Find where the given text appears and provide that cell's center as [x, y] coordinate. 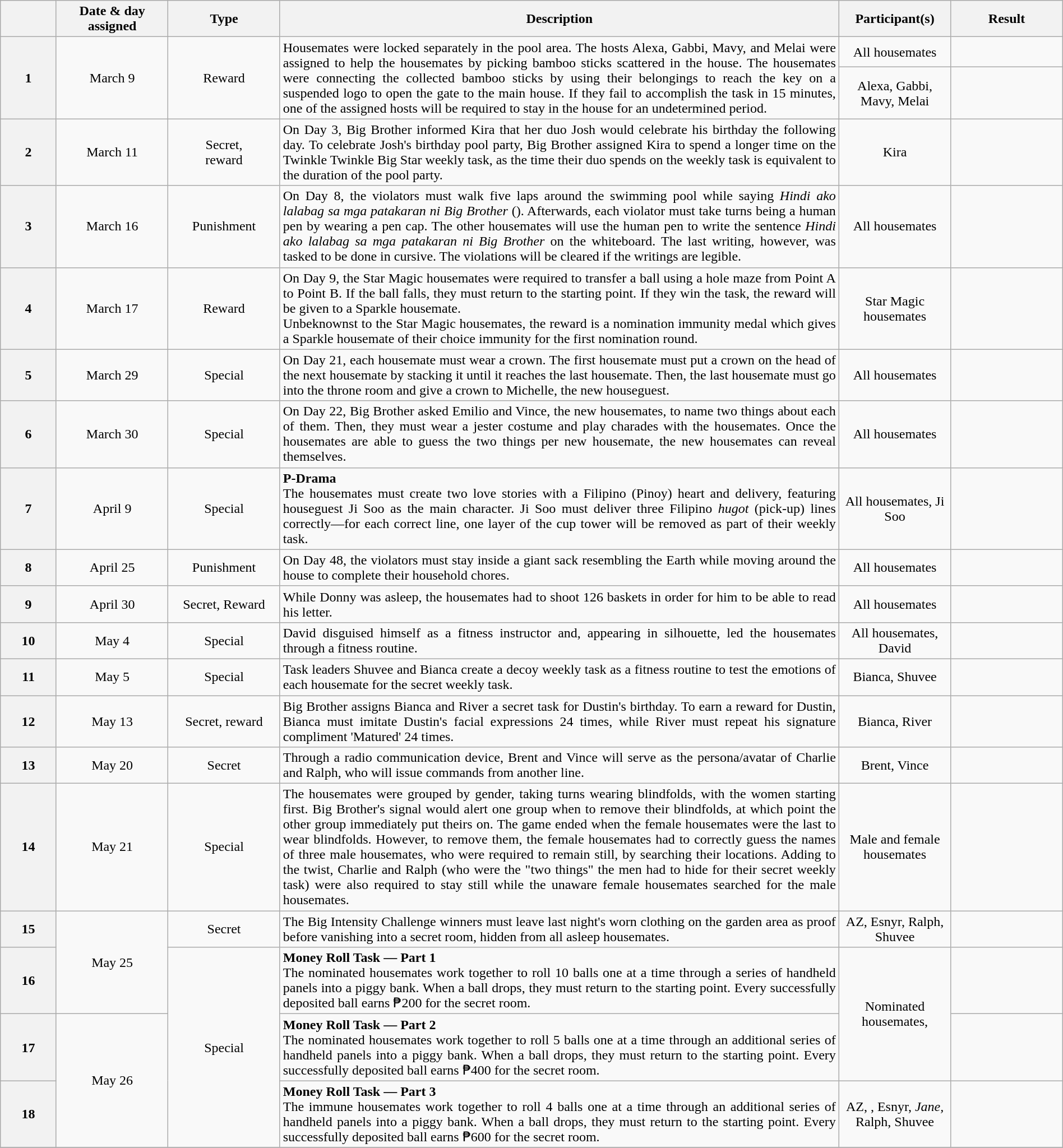
14 [29, 848]
17 [29, 1047]
Type [224, 19]
Secret, Reward [224, 604]
6 [29, 434]
March 11 [112, 152]
Bianca, River [895, 721]
Male and female housemates [895, 848]
Kira [895, 152]
David disguised himself as a fitness instructor and, appearing in silhouette, led the housemates through a fitness routine. [560, 640]
3 [29, 226]
March 30 [112, 434]
May 25 [112, 962]
Nominated housemates, [895, 1014]
8 [29, 567]
15 [29, 929]
Bianca, Shuvee [895, 677]
Result [1007, 19]
Star Magic housemates [895, 308]
All housemates, Ji Soo [895, 508]
13 [29, 766]
16 [29, 981]
AZ, Esnyr, Ralph, Shuvee [895, 929]
May 20 [112, 766]
April 25 [112, 567]
Secret,reward [224, 152]
Task leaders Shuvee and Bianca create a decoy weekly task as a fitness routine to test the emotions of each housemate for the secret weekly task. [560, 677]
April 9 [112, 508]
AZ, , Esnyr, Jane, Ralph, Shuvee [895, 1114]
May 26 [112, 1081]
12 [29, 721]
While Donny was asleep, the housemates had to shoot 126 baskets in order for him to be able to read his letter. [560, 604]
Description [560, 19]
April 30 [112, 604]
May 13 [112, 721]
May 21 [112, 848]
18 [29, 1114]
7 [29, 508]
All housemates, David [895, 640]
March 9 [112, 78]
2 [29, 152]
March 16 [112, 226]
Alexa, Gabbi,Mavy, Melai [895, 93]
4 [29, 308]
1 [29, 78]
11 [29, 677]
Date & day assigned [112, 19]
10 [29, 640]
5 [29, 375]
May 5 [112, 677]
March 17 [112, 308]
May 4 [112, 640]
Brent, Vince [895, 766]
Participant(s) [895, 19]
On Day 48, the violators must stay inside a giant sack resembling the Earth while moving around the house to complete their household chores. [560, 567]
Secret, reward [224, 721]
March 29 [112, 375]
9 [29, 604]
